Return [X, Y] of the center of cell containing provided text 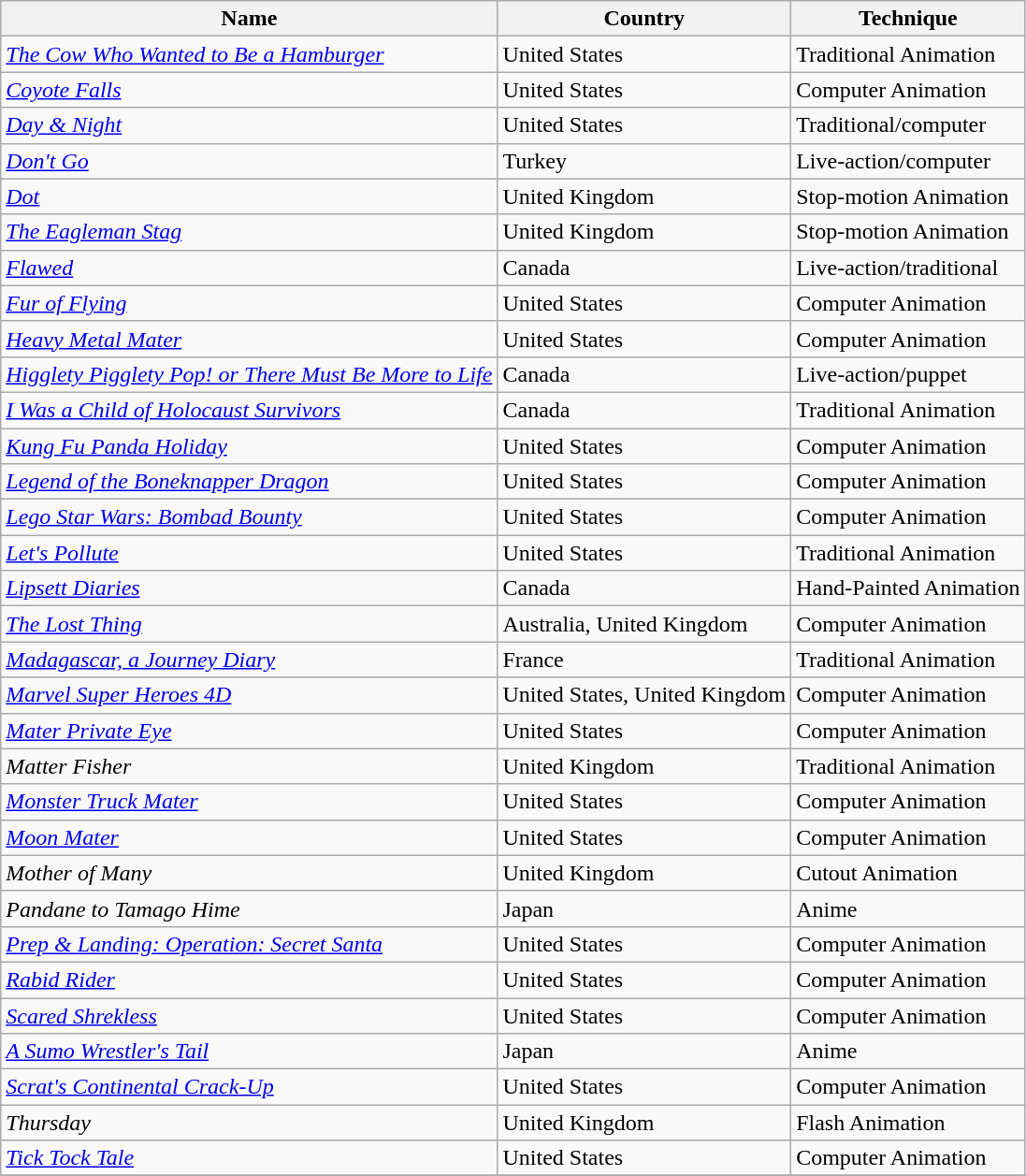
United States, United Kingdom [644, 695]
Flawed [249, 268]
Fur of Flying [249, 303]
The Cow Who Wanted to Be a Hamburger [249, 54]
Don't Go [249, 161]
Country [644, 19]
The Eagleman Stag [249, 232]
Madagascar, a Journey Diary [249, 660]
Tick Tock Tale [249, 1158]
Technique [908, 19]
Lipsett Diaries [249, 588]
Cutout Animation [908, 873]
Higglety Pigglety Pop! or There Must Be More to Life [249, 374]
Let's Pollute [249, 553]
Prep & Landing: Operation: Secret Santa [249, 944]
Lego Star Wars: Bombad Bounty [249, 517]
The Lost Thing [249, 624]
Hand-Painted Animation [908, 588]
Pandane to Tamago Hime [249, 908]
Turkey [644, 161]
France [644, 660]
Marvel Super Heroes 4D [249, 695]
Scrat's Continental Crack-Up [249, 1087]
Moon Mater [249, 837]
Heavy Metal Mater [249, 339]
Kung Fu Panda Holiday [249, 446]
Day & Night [249, 125]
Matter Fisher [249, 766]
Rabid Rider [249, 980]
Scared Shrekless [249, 1015]
Live-action/puppet [908, 374]
Flash Animation [908, 1123]
A Sumo Wrestler's Tail [249, 1052]
Dot [249, 196]
Mother of Many [249, 873]
Monster Truck Mater [249, 802]
Coyote Falls [249, 90]
Live-action/computer [908, 161]
Live-action/traditional [908, 268]
I Was a Child of Holocaust Survivors [249, 410]
Legend of the Boneknapper Dragon [249, 482]
Australia, United Kingdom [644, 624]
Traditional/computer [908, 125]
Thursday [249, 1123]
Mater Private Eye [249, 731]
Name [249, 19]
